For the text-containing cell, return its midpoint in [X, Y] coordinate format. 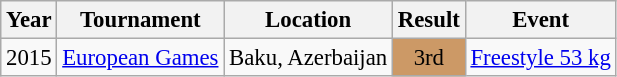
3rd [430, 58]
2015 [29, 58]
Year [29, 20]
European Games [140, 58]
Result [430, 20]
Baku, Azerbaijan [308, 58]
Event [540, 20]
Location [308, 20]
Freestyle 53 kg [540, 58]
Tournament [140, 20]
